From the cell containing the given text, extract its center point as [X, Y] coordinate. 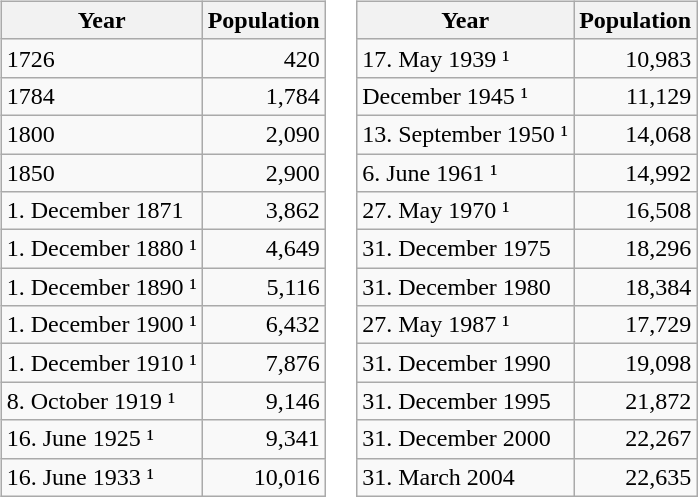
10,016 [264, 477]
31. December 1980 [466, 287]
420 [264, 58]
9,341 [264, 439]
16. June 1933 ¹ [102, 477]
18,296 [636, 249]
1726 [102, 58]
27. May 1970 ¹ [466, 211]
2,090 [264, 134]
13. September 1950 ¹ [466, 134]
1. December 1910 ¹ [102, 363]
17,729 [636, 325]
14,068 [636, 134]
9,146 [264, 401]
21,872 [636, 401]
31. December 1990 [466, 363]
22,635 [636, 477]
1. December 1880 ¹ [102, 249]
18,384 [636, 287]
31. December 2000 [466, 439]
11,129 [636, 96]
1. December 1900 ¹ [102, 325]
31. March 2004 [466, 477]
14,992 [636, 173]
3,862 [264, 211]
10,983 [636, 58]
16. June 1925 ¹ [102, 439]
19,098 [636, 363]
2,900 [264, 173]
1800 [102, 134]
December 1945 ¹ [466, 96]
22,267 [636, 439]
1. December 1890 ¹ [102, 287]
6,432 [264, 325]
1784 [102, 96]
31. December 1995 [466, 401]
1. December 1871 [102, 211]
27. May 1987 ¹ [466, 325]
8. October 1919 ¹ [102, 401]
1,784 [264, 96]
1850 [102, 173]
17. May 1939 ¹ [466, 58]
5,116 [264, 287]
16,508 [636, 211]
4,649 [264, 249]
7,876 [264, 363]
6. June 1961 ¹ [466, 173]
31. December 1975 [466, 249]
